Find where the given text appears and provide that cell's center as [X, Y] coordinate. 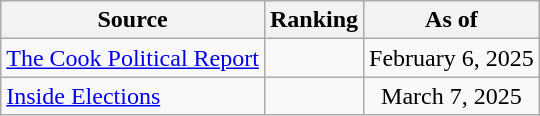
Inside Elections [133, 96]
Ranking [314, 20]
February 6, 2025 [452, 58]
As of [452, 20]
The Cook Political Report [133, 58]
Source [133, 20]
March 7, 2025 [452, 96]
